Return the [X, Y] coordinate for the center point of the cell that contains the specified text.  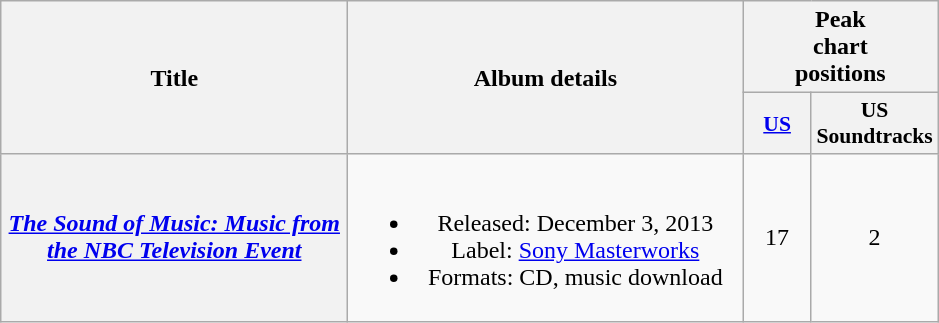
Title [174, 78]
17 [777, 238]
2 [874, 238]
The Sound of Music: Music from the NBC Television Event [174, 238]
USSoundtracks [874, 124]
Peakchartpositions [840, 47]
US [777, 124]
Album details [546, 78]
Released: December 3, 2013Label: Sony MasterworksFormats: CD, music download [546, 238]
